Extract the (x, y) coordinate from the center of the cell holding the provided text.  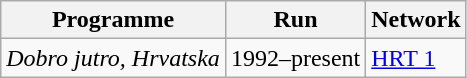
HRT 1 (416, 58)
Dobro jutro, Hrvatska (114, 58)
Network (416, 20)
1992–present (295, 58)
Programme (114, 20)
Run (295, 20)
